Scan for the cell matching the given text and deliver its (X, Y) coordinate at center. 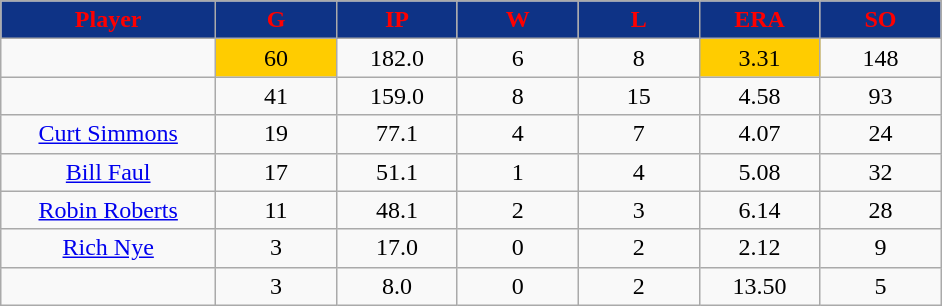
48.1 (396, 210)
2.12 (760, 248)
93 (880, 96)
9 (880, 248)
6 (518, 58)
3.31 (760, 58)
8.0 (396, 286)
60 (276, 58)
15 (638, 96)
77.1 (396, 134)
6.14 (760, 210)
5 (880, 286)
Player (108, 20)
182.0 (396, 58)
17.0 (396, 248)
SO (880, 20)
L (638, 20)
Robin Roberts (108, 210)
41 (276, 96)
IP (396, 20)
32 (880, 172)
ERA (760, 20)
7 (638, 134)
28 (880, 210)
159.0 (396, 96)
5.08 (760, 172)
148 (880, 58)
19 (276, 134)
Rich Nye (108, 248)
Bill Faul (108, 172)
W (518, 20)
Curt Simmons (108, 134)
4.58 (760, 96)
4.07 (760, 134)
51.1 (396, 172)
13.50 (760, 286)
17 (276, 172)
G (276, 20)
11 (276, 210)
1 (518, 172)
24 (880, 134)
